Determine the [x, y] coordinate at the center of the cell enclosing the given text.  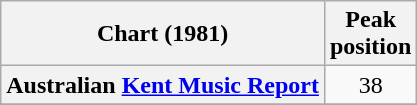
Peakposition [370, 34]
38 [370, 85]
Australian Kent Music Report [163, 85]
Chart (1981) [163, 34]
